Locate the cell with the specified text and output its (x, y) center coordinate. 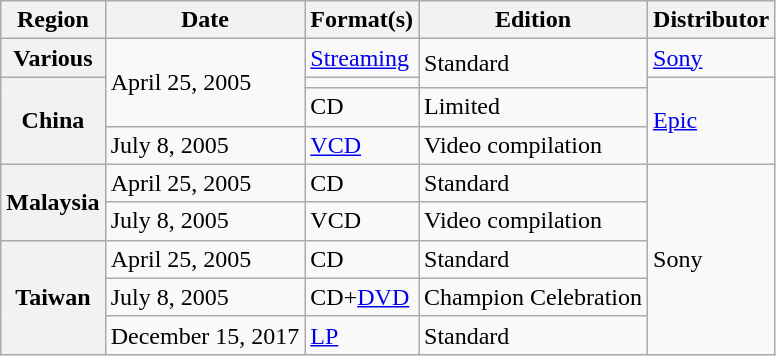
December 15, 2017 (205, 335)
Region (53, 20)
LP (362, 335)
Date (205, 20)
Limited (532, 107)
China (53, 120)
Taiwan (53, 297)
Edition (532, 20)
Streaming (362, 58)
Malaysia (53, 202)
CD+DVD (362, 297)
Format(s) (362, 20)
Champion Celebration (532, 297)
Epic (712, 120)
Distributor (712, 20)
Various (53, 58)
